For the text-containing cell, return its midpoint in [x, y] coordinate format. 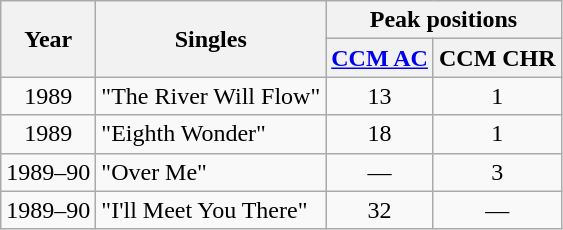
Singles [211, 39]
32 [380, 210]
3 [497, 172]
18 [380, 134]
Peak positions [444, 20]
13 [380, 96]
Year [48, 39]
"Eighth Wonder" [211, 134]
CCM AC [380, 58]
CCM CHR [497, 58]
"Over Me" [211, 172]
"I'll Meet You There" [211, 210]
"The River Will Flow" [211, 96]
